From the cell containing the given text, extract its center point as (X, Y) coordinate. 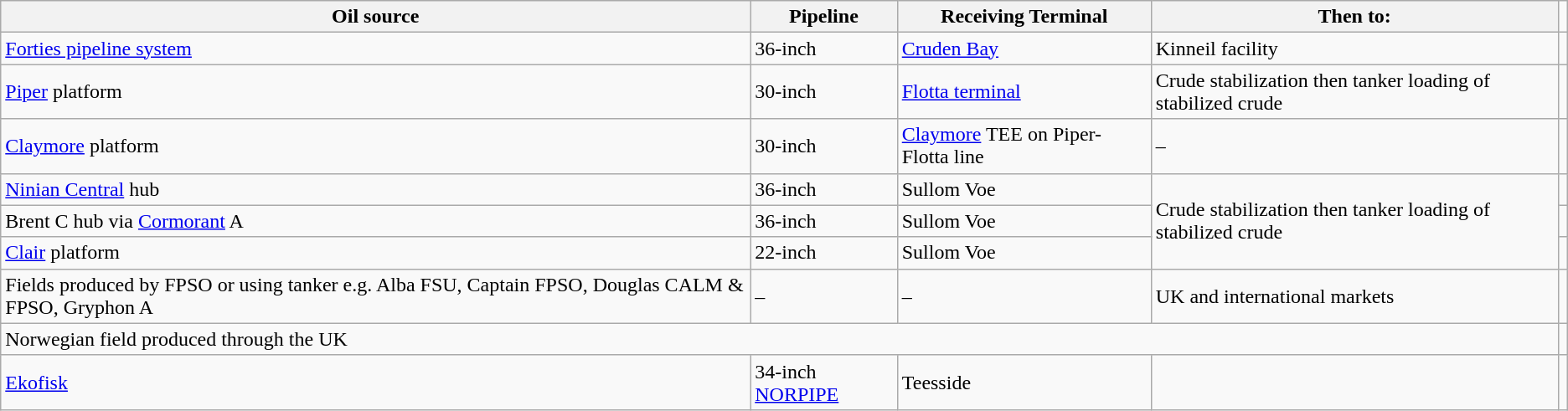
Brent C hub via Cormorant A (375, 221)
Piper platform (375, 92)
Ninian Central hub (375, 189)
UK and international markets (1354, 296)
Forties pipeline system (375, 49)
Receiving Terminal (1024, 17)
Then to: (1354, 17)
Flotta terminal (1024, 92)
Kinneil facility (1354, 49)
Claymore platform (375, 146)
Cruden Bay (1024, 49)
34-inch NORPIPE (824, 382)
Oil source (375, 17)
Norwegian field produced through the UK (779, 339)
Teesside (1024, 382)
Clair platform (375, 253)
Pipeline (824, 17)
Claymore TEE on Piper-Flotta line (1024, 146)
Fields produced by FPSO or using tanker e.g. Alba FSU, Captain FPSO, Douglas CALM & FPSO, Gryphon A (375, 296)
Ekofisk (375, 382)
22-inch (824, 253)
